Search for the cell housing the specified text and yield its [x, y] center coordinate. 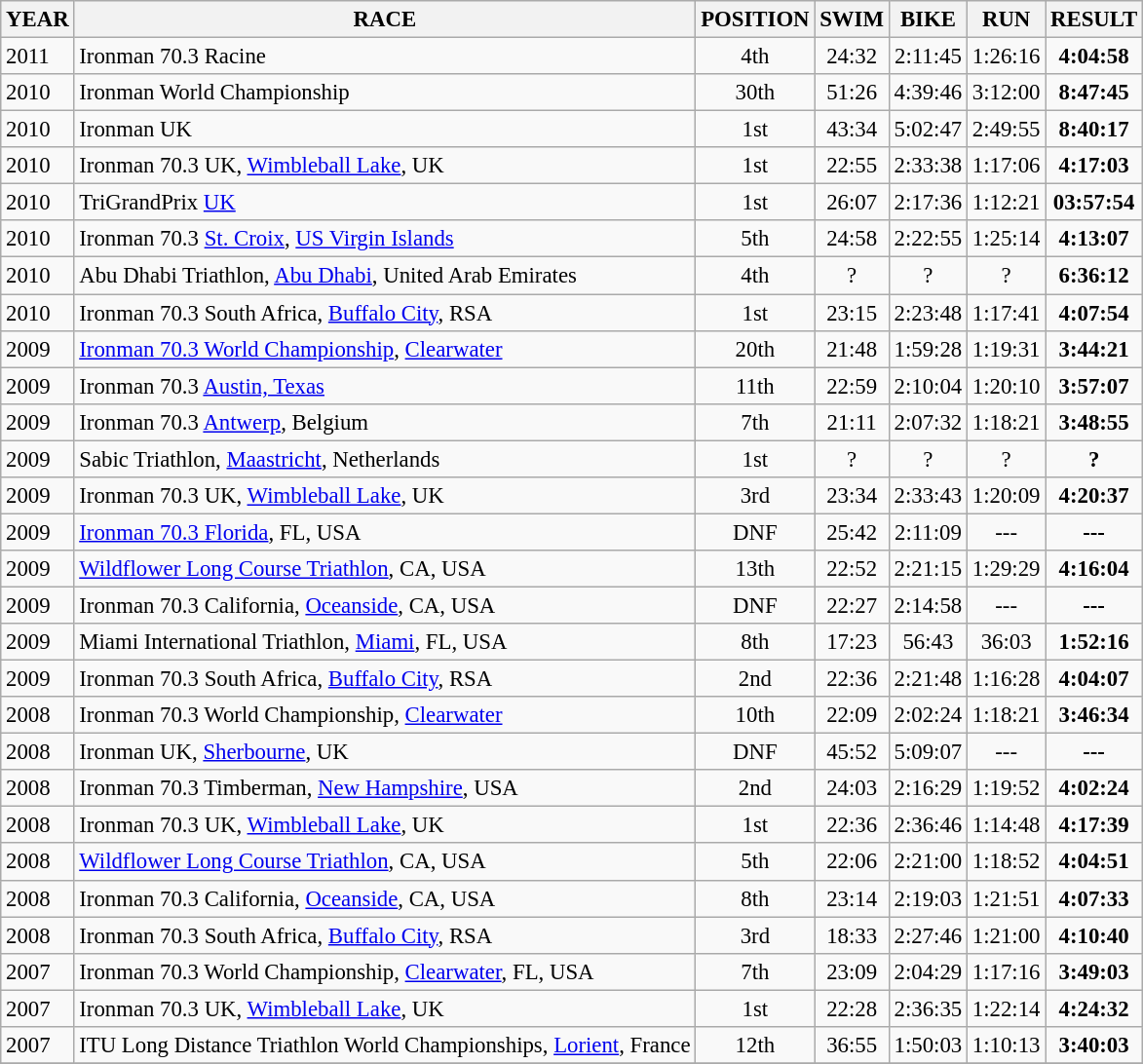
4:13:07 [1094, 239]
3:12:00 [1007, 93]
Ironman 70.3 Antwerp, Belgium [385, 422]
1:12:21 [1007, 203]
SWIM [852, 19]
1:25:14 [1007, 239]
2:16:29 [928, 788]
1:26:16 [1007, 57]
24:03 [852, 788]
4:20:37 [1094, 496]
21:11 [852, 422]
23:15 [852, 313]
36:03 [1007, 642]
Ironman 70.3 Racine [385, 57]
22:27 [852, 605]
12th [755, 1045]
1:20:09 [1007, 496]
20th [755, 349]
2:36:35 [928, 1008]
POSITION [755, 19]
1:19:31 [1007, 349]
2:14:58 [928, 605]
24:58 [852, 239]
1:18:52 [1007, 862]
Ironman 70.3 World Championship, Clearwater, FL, USA [385, 971]
30th [755, 93]
1:52:16 [1094, 642]
3:40:03 [1094, 1045]
YEAR [37, 19]
1:59:28 [928, 349]
4:02:24 [1094, 788]
6:36:12 [1094, 276]
4:04:58 [1094, 57]
2:02:24 [928, 715]
Ironman World Championship [385, 93]
2:22:55 [928, 239]
2:21:15 [928, 569]
RUN [1007, 19]
2:10:04 [928, 386]
4:07:54 [1094, 313]
4:10:40 [1094, 935]
2:21:00 [928, 862]
TriGrandPrix UK [385, 203]
4:07:33 [1094, 898]
17:23 [852, 642]
1:10:13 [1007, 1045]
Ironman 70.3 St. Croix, US Virgin Islands [385, 239]
4:17:03 [1094, 166]
1:19:52 [1007, 788]
1:17:41 [1007, 313]
2:17:36 [928, 203]
8:47:45 [1094, 93]
Miami International Triathlon, Miami, FL, USA [385, 642]
23:34 [852, 496]
ITU Long Distance Triathlon World Championships, Lorient, France [385, 1045]
10th [755, 715]
22:06 [852, 862]
2:11:45 [928, 57]
2:36:46 [928, 825]
26:07 [852, 203]
RACE [385, 19]
51:26 [852, 93]
Abu Dhabi Triathlon, Abu Dhabi, United Arab Emirates [385, 276]
4:17:39 [1094, 825]
1:29:29 [1007, 569]
2:49:55 [1007, 130]
2:23:48 [928, 313]
2:04:29 [928, 971]
2:33:38 [928, 166]
2:21:48 [928, 679]
2:19:03 [928, 898]
56:43 [928, 642]
8:40:17 [1094, 130]
25:42 [852, 532]
BIKE [928, 19]
4:04:07 [1094, 679]
4:16:04 [1094, 569]
1:17:06 [1007, 166]
RESULT [1094, 19]
21:48 [852, 349]
Ironman 70.3 Florida, FL, USA [385, 532]
3:57:07 [1094, 386]
5:02:47 [928, 130]
2:07:32 [928, 422]
1:22:14 [1007, 1008]
23:14 [852, 898]
36:55 [852, 1045]
4:24:32 [1094, 1008]
22:09 [852, 715]
22:28 [852, 1008]
45:52 [852, 752]
1:17:16 [1007, 971]
1:50:03 [928, 1045]
Ironman 70.3 Timberman, New Hampshire, USA [385, 788]
1:21:00 [1007, 935]
2:27:46 [928, 935]
5:09:07 [928, 752]
1:20:10 [1007, 386]
23:09 [852, 971]
2:33:43 [928, 496]
1:14:48 [1007, 825]
1:21:51 [1007, 898]
4:04:51 [1094, 862]
3:48:55 [1094, 422]
22:59 [852, 386]
43:34 [852, 130]
Ironman UK, Sherbourne, UK [385, 752]
Sabic Triathlon, Maastricht, Netherlands [385, 459]
3:46:34 [1094, 715]
4:39:46 [928, 93]
24:32 [852, 57]
2011 [37, 57]
13th [755, 569]
18:33 [852, 935]
3:44:21 [1094, 349]
Ironman UK [385, 130]
03:57:54 [1094, 203]
22:55 [852, 166]
11th [755, 386]
2:11:09 [928, 532]
22:52 [852, 569]
1:16:28 [1007, 679]
Ironman 70.3 Austin, Texas [385, 386]
3:49:03 [1094, 971]
